Provide the (x, y) coordinate of the cell's center where the given text is located.  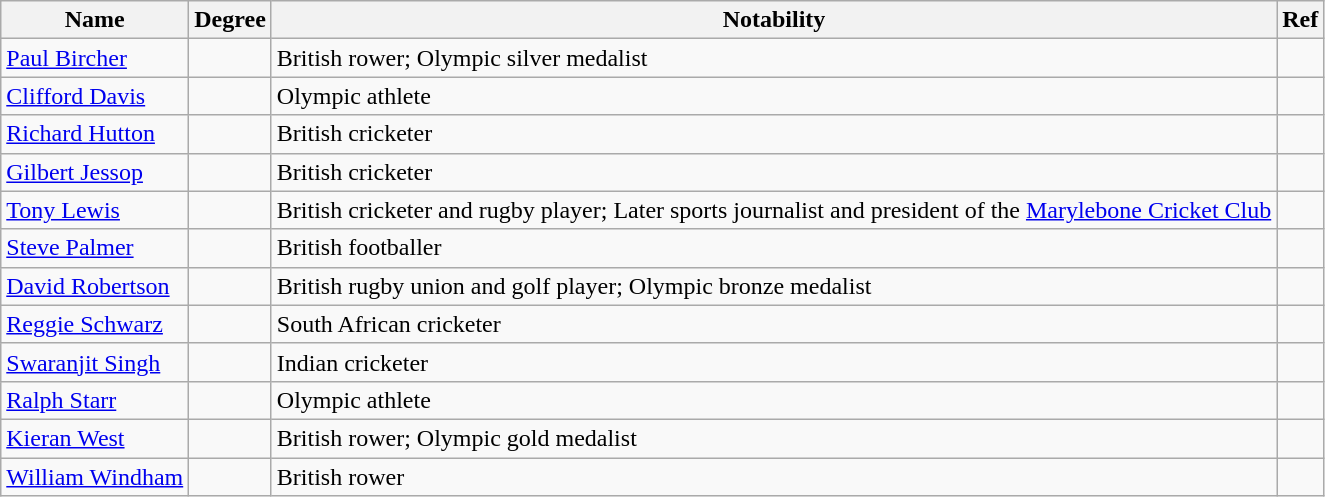
Ralph Starr (95, 400)
Kieran West (95, 438)
British rower; Olympic silver medalist (774, 58)
David Robertson (95, 286)
Steve Palmer (95, 248)
Clifford Davis (95, 96)
William Windham (95, 477)
Paul Bircher (95, 58)
British rower; Olympic gold medalist (774, 438)
Tony Lewis (95, 210)
Richard Hutton (95, 134)
British cricketer and rugby player; Later sports journalist and president of the Marylebone Cricket Club (774, 210)
Indian cricketer (774, 362)
British footballer (774, 248)
Ref (1300, 20)
British rugby union and golf player; Olympic bronze medalist (774, 286)
Gilbert Jessop (95, 172)
Swaranjit Singh (95, 362)
Notability (774, 20)
South African cricketer (774, 324)
British rower (774, 477)
Reggie Schwarz (95, 324)
Name (95, 20)
Degree (230, 20)
